Capture the cell that displays the provided text and extract its [X, Y] central coordinate. 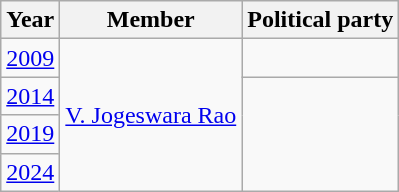
V. Jogeswara Rao [151, 115]
2014 [30, 96]
Political party [320, 20]
Year [30, 20]
Member [151, 20]
2024 [30, 172]
2019 [30, 134]
2009 [30, 58]
